Pinpoint the cell where the given text exists, returning its (X, Y) midpoint coordinate. 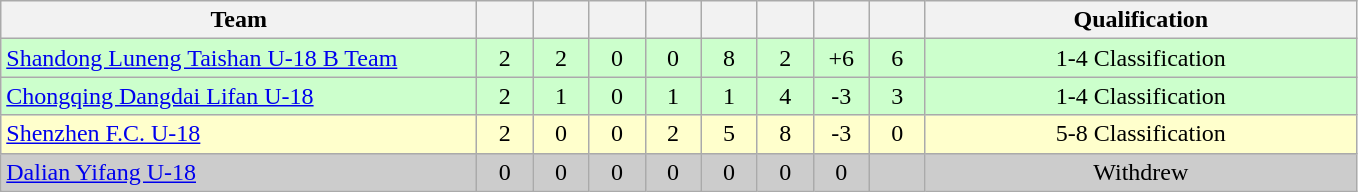
5-8 Classification (1140, 134)
Shandong Luneng Taishan U-18 B Team (239, 58)
4 (785, 96)
Team (239, 20)
Shenzhen F.C. U-18 (239, 134)
Dalian Yifang U-18 (239, 172)
3 (897, 96)
Withdrew (1140, 172)
5 (729, 134)
6 (897, 58)
Qualification (1140, 20)
Chongqing Dangdai Lifan U-18 (239, 96)
+6 (841, 58)
